Find where the given text appears and provide that cell's center as [X, Y] coordinate. 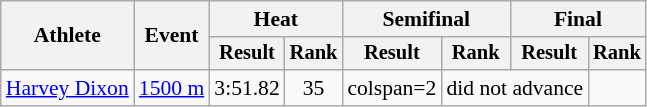
Semifinal [426, 19]
35 [314, 88]
Heat [276, 19]
did not advance [514, 88]
colspan=2 [392, 88]
3:51.82 [246, 88]
Event [172, 36]
Final [578, 19]
Harvey Dixon [68, 88]
1500 m [172, 88]
Athlete [68, 36]
